Scan for the cell matching the given text and deliver its [x, y] coordinate at center. 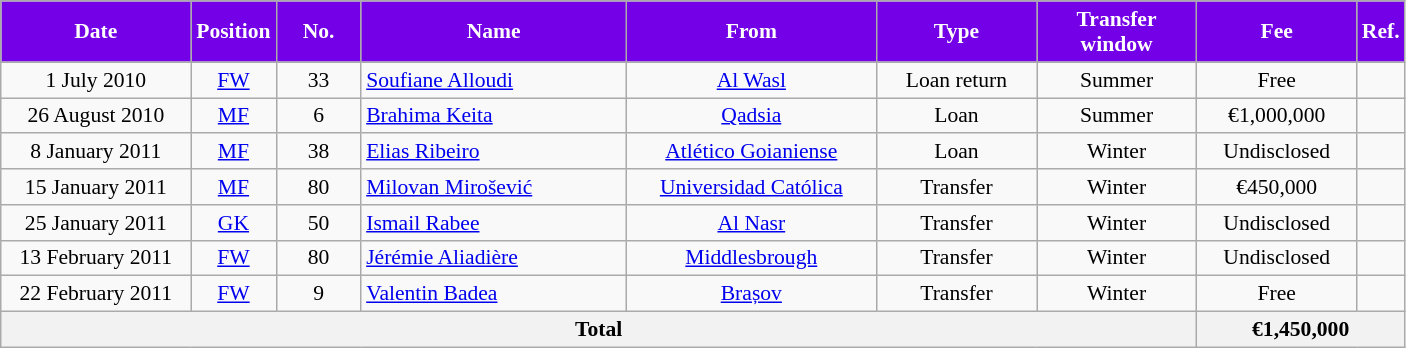
15 January 2011 [96, 187]
Position [234, 32]
Ref. [1381, 32]
33 [318, 80]
Loan return [956, 80]
9 [318, 294]
Fee [1277, 32]
Transfer window [1116, 32]
Valentin Badea [494, 294]
€1,000,000 [1277, 116]
No. [318, 32]
Date [96, 32]
Name [494, 32]
Milovan Mirošević [494, 187]
€1,450,000 [1301, 330]
Brașov [751, 294]
€450,000 [1277, 187]
6 [318, 116]
13 February 2011 [96, 258]
38 [318, 152]
Ismail Rabee [494, 223]
Soufiane Alloudi [494, 80]
1 July 2010 [96, 80]
Al Wasl [751, 80]
Type [956, 32]
Elias Ribeiro [494, 152]
25 January 2011 [96, 223]
GK [234, 223]
8 January 2011 [96, 152]
Al Nasr [751, 223]
22 February 2011 [96, 294]
Total [599, 330]
50 [318, 223]
Atlético Goianiense [751, 152]
Universidad Católica [751, 187]
26 August 2010 [96, 116]
Jérémie Aliadière [494, 258]
From [751, 32]
Middlesbrough [751, 258]
Qadsia [751, 116]
Brahima Keita [494, 116]
